Find where the given text appears and provide that cell's center as [X, Y] coordinate. 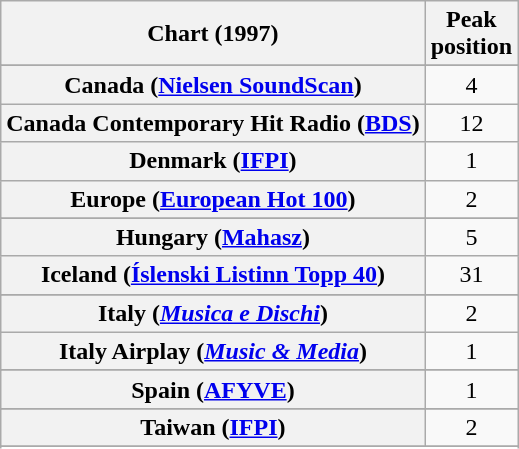
Chart (1997) [213, 34]
Europe (European Hot 100) [213, 199]
Canada (Nielsen SoundScan) [213, 85]
Italy (Musica e Dischi) [213, 313]
5 [471, 237]
Taiwan (IFPI) [213, 427]
31 [471, 275]
Spain (AFYVE) [213, 389]
Peakposition [471, 34]
Iceland (Íslenski Listinn Topp 40) [213, 275]
Hungary (Mahasz) [213, 237]
Canada Contemporary Hit Radio (BDS) [213, 123]
Italy Airplay (Music & Media) [213, 351]
12 [471, 123]
Denmark (IFPI) [213, 161]
4 [471, 85]
